Output the (X, Y) coordinate of the center of the cell containing the given text.  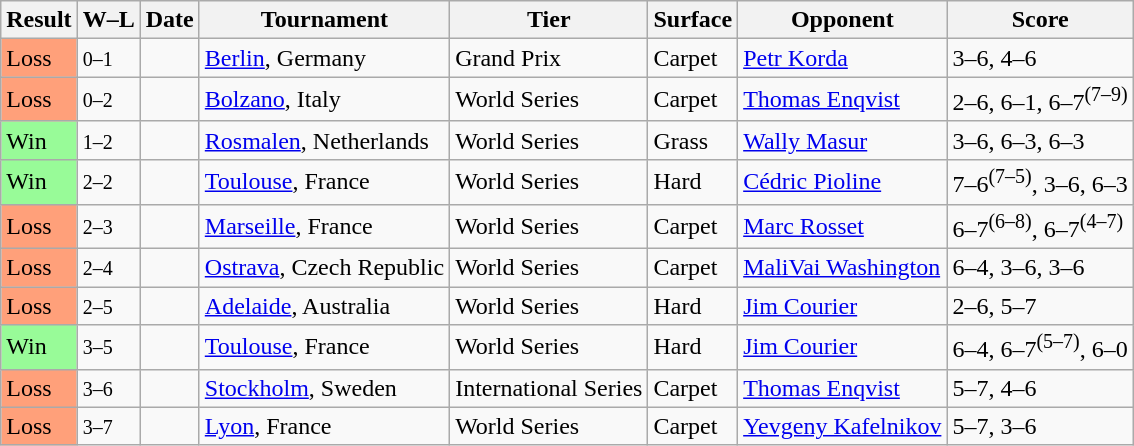
2–4 (108, 268)
3–6, 4–6 (1040, 58)
2–6, 5–7 (1040, 306)
Rosmalen, Netherlands (324, 140)
Tier (549, 20)
Marseille, France (324, 226)
Berlin, Germany (324, 58)
3–6 (108, 388)
Adelaide, Australia (324, 306)
Petr Korda (842, 58)
Cédric Pioline (842, 182)
3–7 (108, 426)
Ostrava, Czech Republic (324, 268)
1–2 (108, 140)
International Series (549, 388)
Bolzano, Italy (324, 100)
6–7(6–8), 6–7(4–7) (1040, 226)
2–2 (108, 182)
2–3 (108, 226)
Wally Masur (842, 140)
6–4, 3–6, 3–6 (1040, 268)
Result (39, 20)
Lyon, France (324, 426)
7–6(7–5), 3–6, 6–3 (1040, 182)
Stockholm, Sweden (324, 388)
Date (170, 20)
Opponent (842, 20)
Score (1040, 20)
0–2 (108, 100)
5–7, 3–6 (1040, 426)
W–L (108, 20)
Yevgeny Kafelnikov (842, 426)
0–1 (108, 58)
MaliVai Washington (842, 268)
3–6, 6–3, 6–3 (1040, 140)
2–6, 6–1, 6–7(7–9) (1040, 100)
3–5 (108, 348)
2–5 (108, 306)
Grand Prix (549, 58)
6–4, 6–7(5–7), 6–0 (1040, 348)
Tournament (324, 20)
5–7, 4–6 (1040, 388)
Surface (693, 20)
Grass (693, 140)
Marc Rosset (842, 226)
